Output the [X, Y] coordinate of the center of the cell containing the given text.  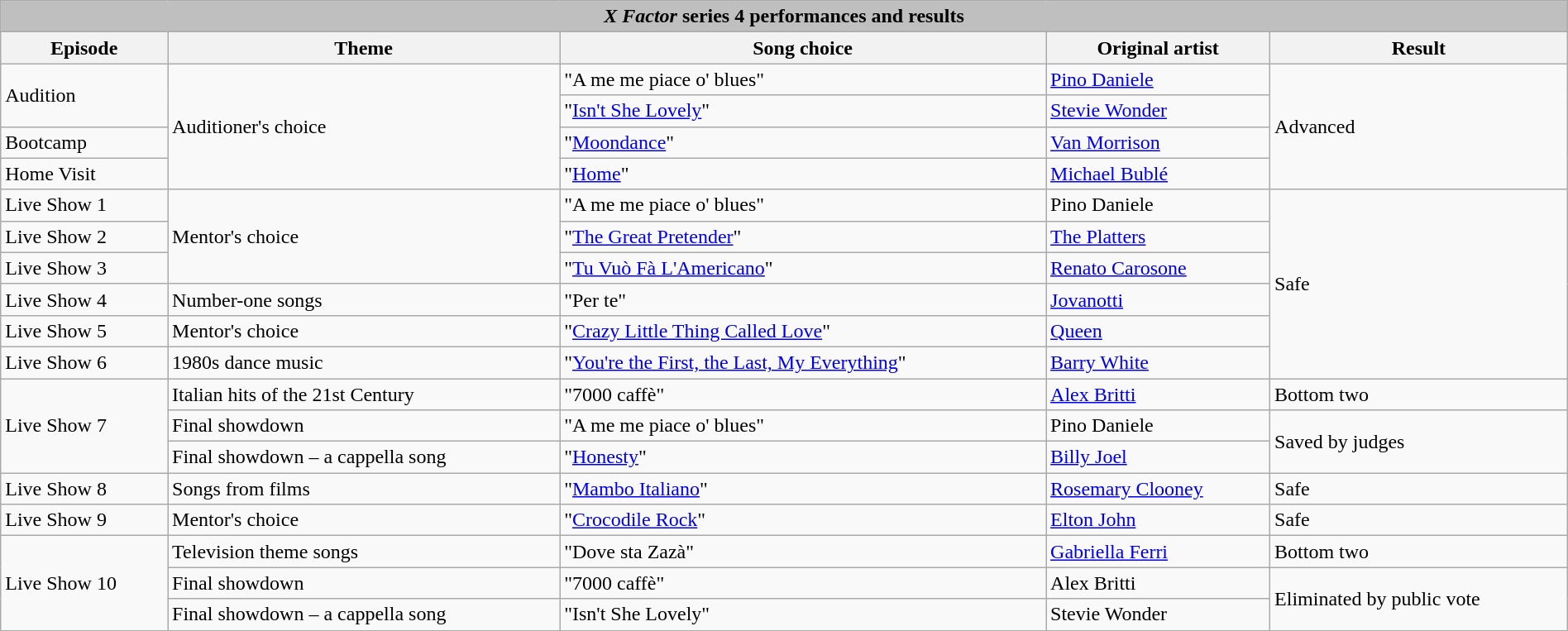
"Crocodile Rock" [803, 520]
Episode [84, 48]
"Crazy Little Thing Called Love" [803, 331]
"Tu Vuò Fà L'Americano" [803, 268]
Home Visit [84, 174]
Rosemary Clooney [1158, 489]
Live Show 6 [84, 362]
"Home" [803, 174]
"Honesty" [803, 457]
Gabriella Ferri [1158, 552]
Auditioner's choice [364, 127]
X Factor series 4 performances and results [784, 17]
Queen [1158, 331]
Live Show 7 [84, 426]
Live Show 1 [84, 205]
Live Show 8 [84, 489]
Eliminated by public vote [1419, 599]
Billy Joel [1158, 457]
Saved by judges [1419, 442]
Michael Bublé [1158, 174]
Songs from films [364, 489]
"You're the First, the Last, My Everything" [803, 362]
Theme [364, 48]
Television theme songs [364, 552]
Bootcamp [84, 142]
"Moondance" [803, 142]
Live Show 5 [84, 331]
Live Show 9 [84, 520]
Result [1419, 48]
Van Morrison [1158, 142]
"Mambo Italiano" [803, 489]
Renato Carosone [1158, 268]
Song choice [803, 48]
Live Show 10 [84, 583]
Original artist [1158, 48]
"Dove sta Zazà" [803, 552]
Number-one songs [364, 299]
"Per te" [803, 299]
The Platters [1158, 237]
Audition [84, 95]
Italian hits of the 21st Century [364, 394]
Barry White [1158, 362]
Live Show 3 [84, 268]
Live Show 2 [84, 237]
Live Show 4 [84, 299]
1980s dance music [364, 362]
"The Great Pretender" [803, 237]
Jovanotti [1158, 299]
Advanced [1419, 127]
Elton John [1158, 520]
